Detect which cell encompasses the target text, then output its [X, Y] center coordinate. 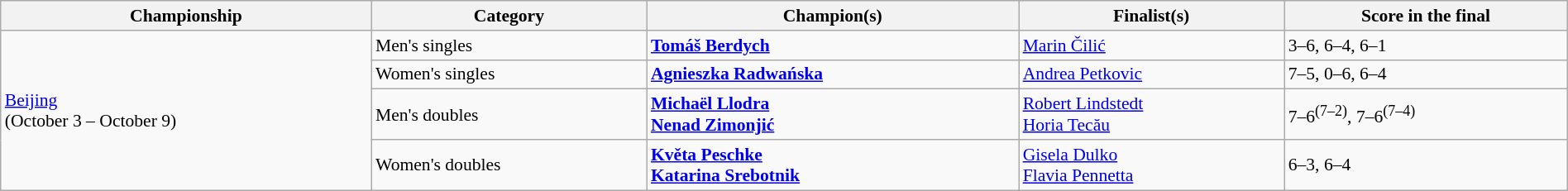
Agnieszka Radwańska [833, 74]
Score in the final [1426, 16]
Men's singles [509, 45]
Beijing(October 3 – October 9) [186, 111]
Gisela Dulko Flavia Pennetta [1151, 165]
Category [509, 16]
Michaël Llodra Nenad Zimonjić [833, 114]
6–3, 6–4 [1426, 165]
Andrea Petkovic [1151, 74]
7–5, 0–6, 6–4 [1426, 74]
Finalist(s) [1151, 16]
Květa Peschke Katarina Srebotnik [833, 165]
Robert Lindstedt Horia Tecău [1151, 114]
Women's singles [509, 74]
Tomáš Berdych [833, 45]
Marin Čilić [1151, 45]
Men's doubles [509, 114]
Championship [186, 16]
3–6, 6–4, 6–1 [1426, 45]
Women's doubles [509, 165]
Champion(s) [833, 16]
7–6(7–2), 7–6(7–4) [1426, 114]
